Provide the [X, Y] coordinate of the cell's center where the given text is located.  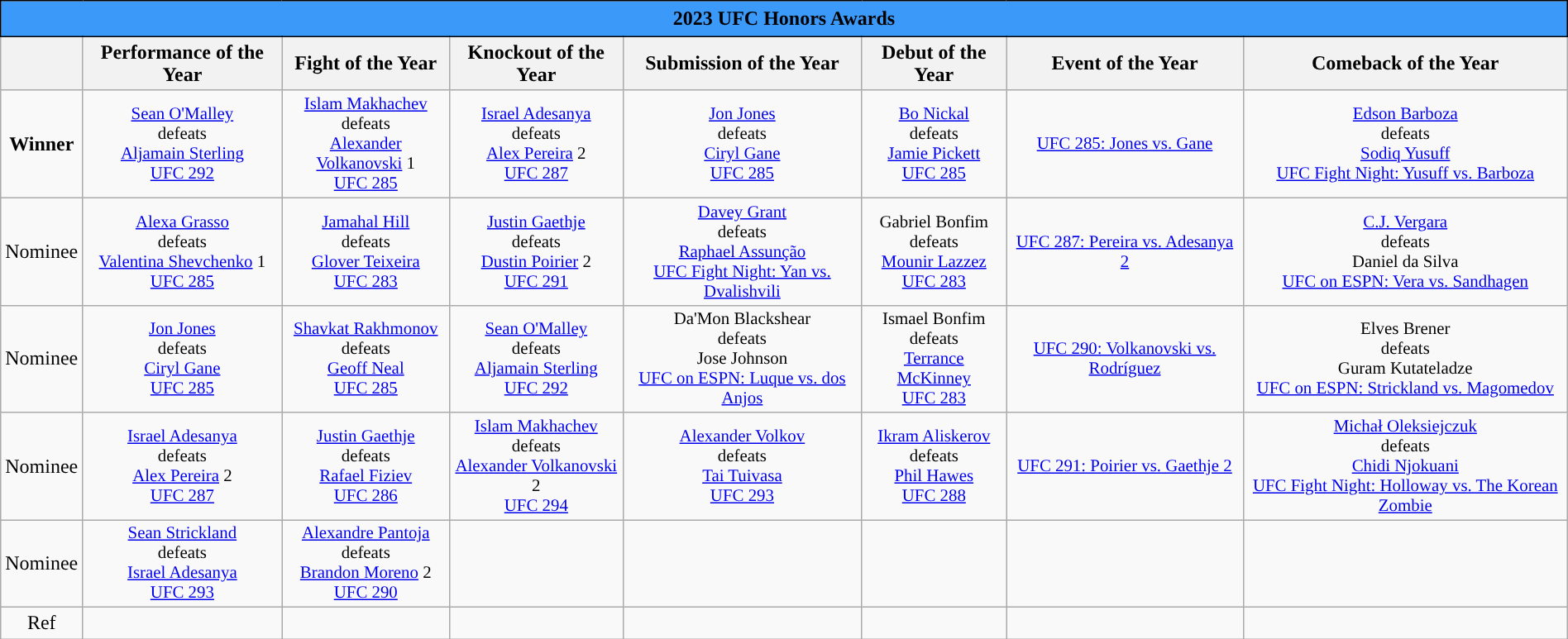
Alexa Grasso defeats Valentina Shevchenko 1 UFC 285 [182, 251]
UFC 285: Jones vs. Gane [1125, 144]
Justin Gaethje defeats Dustin Poirier 2 UFC 291 [537, 251]
Winner [41, 144]
Jamahal Hill defeats Glover Teixeira UFC 283 [366, 251]
Ref [41, 623]
Davey Grant defeats Raphael Assunção UFC Fight Night: Yan vs. Dvalishvili [743, 251]
Islam Makhachev defeats Alexander Volkanovski 2 UFC 294 [537, 466]
Debut of the Year [935, 63]
Edson Barboza defeats Sodiq Yusuff UFC Fight Night: Yusuff vs. Barboza [1405, 144]
Bo Nickal defeats Jamie Pickett UFC 285 [935, 144]
Da'Mon Blackshear defeats Jose Johnson UFC on ESPN: Luque vs. dos Anjos [743, 359]
Alexander Volkov defeats Tai Tuivasa UFC 293 [743, 466]
Justin Gaethje defeats Rafael Fiziev UFC 286 [366, 466]
Submission of the Year [743, 63]
UFC 291: Poirier vs. Gaethje 2 [1125, 466]
Fight of the Year [366, 63]
Comeback of the Year [1405, 63]
C.J. Vergara defeats Daniel da Silva UFC on ESPN: Vera vs. Sandhagen [1405, 251]
Sean Strickland defeats Israel Adesanya UFC 293 [182, 564]
Knockout of the Year [537, 63]
Elves Brener defeats Guram Kutateladze UFC on ESPN: Strickland vs. Magomedov [1405, 359]
Alexandre Pantoja defeats Brandon Moreno 2 UFC 290 [366, 564]
UFC 290: Volkanovski vs. Rodríguez [1125, 359]
Event of the Year [1125, 63]
UFC 287: Pereira vs. Adesanya 2 [1125, 251]
Performance of the Year [182, 63]
2023 UFC Honors Awards [784, 19]
Islam Makhachev defeats Alexander Volkanovski 1 UFC 285 [366, 144]
Shavkat Rakhmonov defeats Geoff Neal UFC 285 [366, 359]
Ismael Bonfim defeats Terrance McKinney UFC 283 [935, 359]
Michał Oleksiejczuk defeats Chidi Njokuani UFC Fight Night: Holloway vs. The Korean Zombie [1405, 466]
Gabriel Bonfim defeats Mounir Lazzez UFC 283 [935, 251]
Ikram Aliskerov defeats Phil Hawes UFC 288 [935, 466]
